Extract the (X, Y) coordinate from the center of the cell holding the provided text.  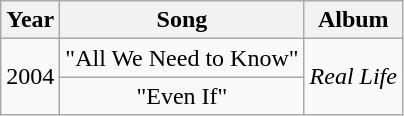
Album (353, 20)
"Even If" (182, 96)
Year (30, 20)
2004 (30, 77)
Real Life (353, 77)
Song (182, 20)
"All We Need to Know" (182, 58)
